Find where the given text appears and provide that cell's center as [x, y] coordinate. 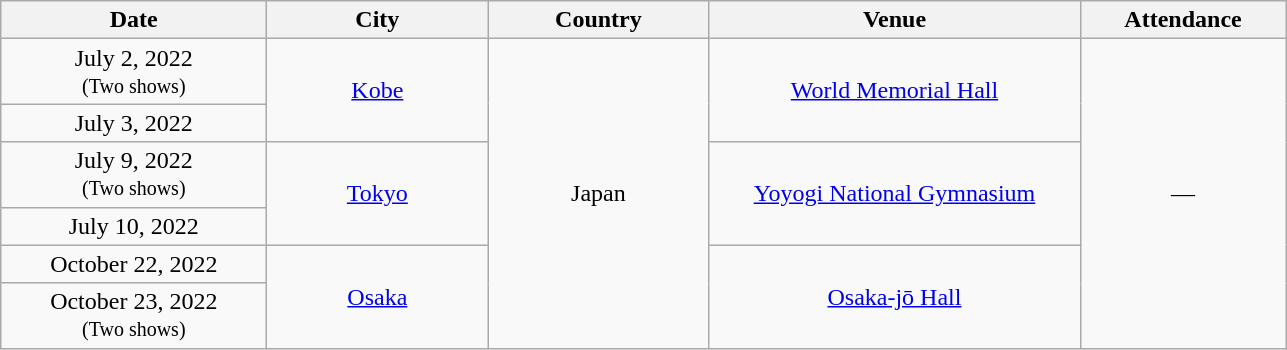
Yoyogi National Gymnasium [894, 194]
Osaka-jō Hall [894, 296]
— [1183, 194]
October 23, 2022(Two shows) [134, 316]
Attendance [1183, 20]
July 2, 2022(Two shows) [134, 72]
Tokyo [378, 194]
Venue [894, 20]
City [378, 20]
July 3, 2022 [134, 123]
Country [598, 20]
Osaka [378, 296]
World Memorial Hall [894, 90]
Kobe [378, 90]
Japan [598, 194]
October 22, 2022 [134, 264]
July 9, 2022(Two shows) [134, 174]
Date [134, 20]
July 10, 2022 [134, 226]
